Find where the given text appears and provide that cell's center as [X, Y] coordinate. 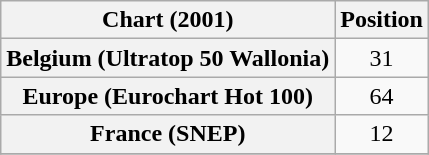
12 [382, 134]
Chart (2001) [168, 20]
Position [382, 20]
Europe (Eurochart Hot 100) [168, 96]
64 [382, 96]
Belgium (Ultratop 50 Wallonia) [168, 58]
France (SNEP) [168, 134]
31 [382, 58]
